From the cell containing the given text, extract its center point as [x, y] coordinate. 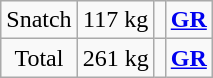
261 kg [116, 58]
Snatch [39, 20]
Total [39, 58]
117 kg [116, 20]
